Locate the cell with the specified text and output its [x, y] center coordinate. 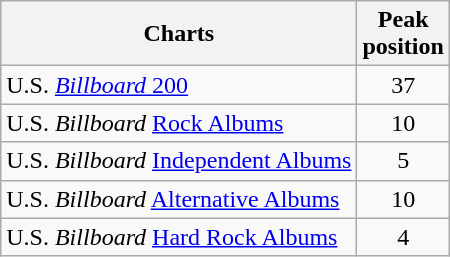
U.S. Billboard Independent Albums [179, 161]
U.S. Billboard Hard Rock Albums [179, 237]
U.S. Billboard Alternative Albums [179, 199]
37 [403, 85]
4 [403, 237]
5 [403, 161]
U.S. Billboard 200 [179, 85]
Charts [179, 34]
U.S. Billboard Rock Albums [179, 123]
Peakposition [403, 34]
